Detect which cell encompasses the target text, then output its [X, Y] center coordinate. 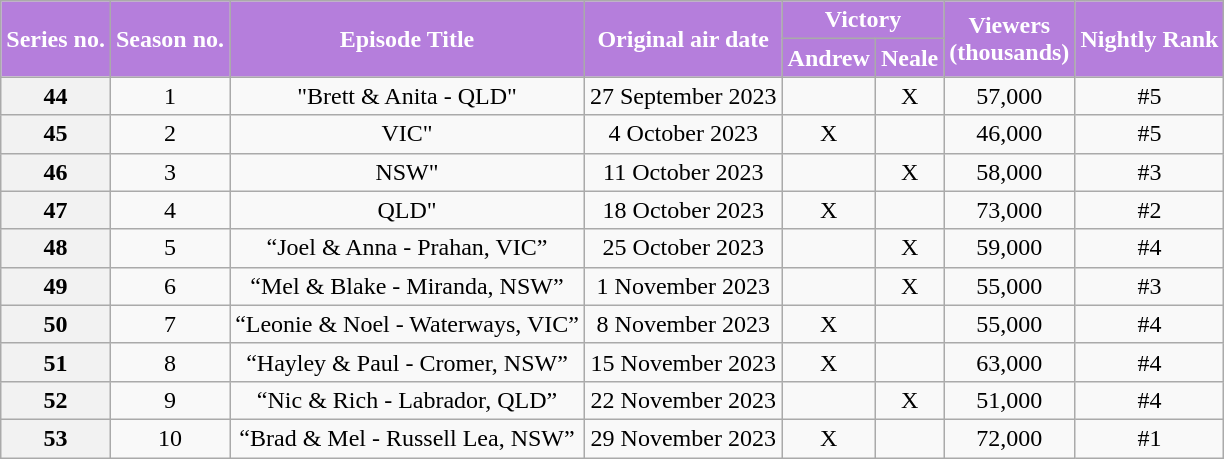
5 [170, 248]
57,000 [1010, 96]
59,000 [1010, 248]
Series no. [56, 39]
15 November 2023 [683, 362]
50 [56, 324]
44 [56, 96]
47 [56, 210]
“Leonie & Noel - Waterways, VIC” [408, 324]
53 [56, 438]
18 October 2023 [683, 210]
Episode Title [408, 39]
8 [170, 362]
45 [56, 134]
6 [170, 286]
Victory [863, 20]
22 November 2023 [683, 400]
10 [170, 438]
#2 [1150, 210]
QLD" [408, 210]
8 November 2023 [683, 324]
Andrew [828, 58]
VIC" [408, 134]
29 November 2023 [683, 438]
“Brad & Mel - Russell Lea, NSW” [408, 438]
73,000 [1010, 210]
"Brett & Anita - QLD" [408, 96]
NSW" [408, 172]
58,000 [1010, 172]
“Joel & Anna - Prahan, VIC” [408, 248]
63,000 [1010, 362]
4 October 2023 [683, 134]
27 September 2023 [683, 96]
3 [170, 172]
25 October 2023 [683, 248]
46,000 [1010, 134]
51 [56, 362]
#1 [1150, 438]
Viewers(thousands) [1010, 39]
48 [56, 248]
72,000 [1010, 438]
Nightly Rank [1150, 39]
9 [170, 400]
1 [170, 96]
Original air date [683, 39]
“Hayley & Paul - Cromer, NSW” [408, 362]
11 October 2023 [683, 172]
“Mel & Blake - Miranda, NSW” [408, 286]
“Nic & Rich - Labrador, QLD” [408, 400]
7 [170, 324]
2 [170, 134]
4 [170, 210]
51,000 [1010, 400]
46 [56, 172]
49 [56, 286]
Neale [909, 58]
Season no. [170, 39]
52 [56, 400]
1 November 2023 [683, 286]
